Return the (x, y) coordinate for the center point of the cell that contains the specified text.  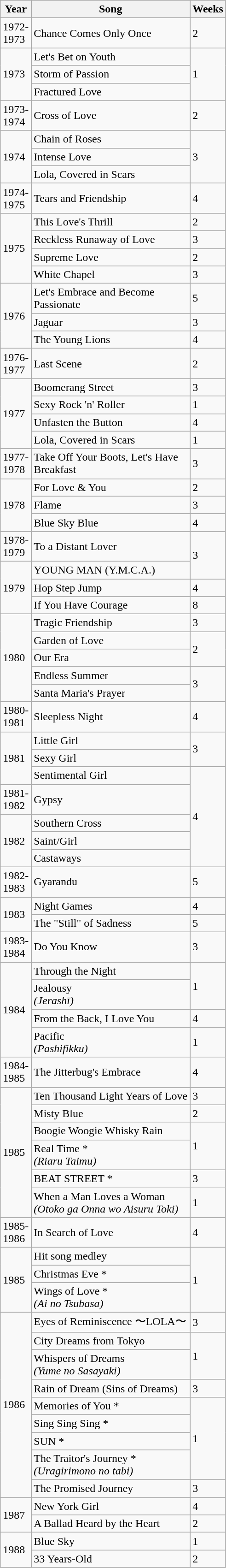
Southern Cross (110, 823)
1980-1981 (16, 716)
In Search of Love (110, 1232)
Misty Blue (110, 1113)
Sexy Girl (110, 758)
Do You Know (110, 947)
Christmas Eve * (110, 1274)
Rain of Dream (Sins of Dreams) (110, 1388)
1972-1973 (16, 33)
Year (16, 9)
1981 (16, 758)
Sing Sing Sing * (110, 1423)
Blue Sky Blue (110, 522)
Weeks (208, 9)
YOUNG MAN (Y.M.C.A.) (110, 570)
Memories of You * (110, 1406)
The Jitterbug's Embrace (110, 1072)
New York Girl (110, 1506)
Take Off Your Boots, Let's HaveBreakfast (110, 464)
1974 (16, 157)
Jaguar (110, 322)
Whispers of Dreams(Yume no Sasayaki) (110, 1365)
When a Man Loves a Woman(Otoko ga Onna wo Aisuru Toki) (110, 1202)
33 Years-Old (110, 1559)
1984 (16, 1010)
Endless Summer (110, 675)
Garden of Love (110, 640)
Reckless Runaway of Love (110, 239)
Storm of Passion (110, 74)
Gypsy (110, 799)
A Ballad Heard by the Heart (110, 1524)
Through the Night (110, 971)
1984-1985 (16, 1072)
1978-1979 (16, 546)
Sentimental Girl (110, 775)
From the Back, I Love You (110, 1018)
If You Have Courage (110, 605)
Real Time *(Riaru Taimu) (110, 1154)
Wings of Love *(Ai no Tsubasa) (110, 1297)
Our Era (110, 658)
1983-1984 (16, 947)
Hop Step Jump (110, 588)
1979 (16, 587)
1988 (16, 1550)
1973 (16, 74)
1983 (16, 915)
Chain of Roses (110, 139)
The Promised Journey (110, 1489)
Eyes of Reminiscence 〜LOLA〜 (110, 1322)
Jealousy(Jerashī) (110, 995)
1980 (16, 658)
Boogie Woogie Whisky Rain (110, 1131)
1978 (16, 505)
Intense Love (110, 157)
1976 (16, 316)
1982-1983 (16, 882)
Song (110, 9)
Unfasten the Button (110, 422)
White Chapel (110, 275)
For Love & You (110, 487)
Supreme Love (110, 257)
1982 (16, 840)
1974-1975 (16, 198)
8 (208, 605)
City Dreams from Tokyo (110, 1341)
Gyarandu (110, 882)
Tears and Friendship (110, 198)
Saint/Girl (110, 840)
Sexy Rock 'n' Roller (110, 405)
1981-1982 (16, 799)
This Love's Thrill (110, 222)
Boomerang Street (110, 387)
Chance Comes Only Once (110, 33)
Tragic Friendship (110, 623)
The Traitor's Journey *(Uragirimono no tabi) (110, 1465)
Castaways (110, 858)
To a Distant Lover (110, 546)
1977 (16, 414)
The "Still" of Sadness (110, 923)
Fractured Love (110, 92)
1975 (16, 248)
Blue Sky (110, 1541)
Let's Embrace and BecomePassionate (110, 299)
1985-1986 (16, 1232)
1986 (16, 1405)
Hit song medley (110, 1256)
Cross of Love (110, 115)
1976-1977 (16, 363)
1977-1978 (16, 464)
Pacific(Pashifikku) (110, 1042)
1987 (16, 1515)
Santa Maria's Prayer (110, 693)
Night Games (110, 906)
The Young Lions (110, 340)
Little Girl (110, 740)
SUN * (110, 1441)
1973-1974 (16, 115)
Flame (110, 505)
Last Scene (110, 363)
Let's Bet on Youth (110, 57)
BEAT STREET * (110, 1178)
Ten Thousand Light Years of Love (110, 1096)
Sleepless Night (110, 716)
